Determine the (X, Y) coordinate at the center of the cell enclosing the given text.  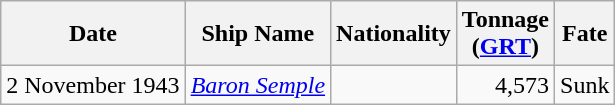
Fate (585, 34)
Sunk (585, 85)
Nationality (394, 34)
2 November 1943 (93, 85)
Baron Semple (258, 85)
Ship Name (258, 34)
4,573 (505, 85)
Tonnage (GRT) (505, 34)
Date (93, 34)
